For the text-containing cell, return its midpoint in [X, Y] coordinate format. 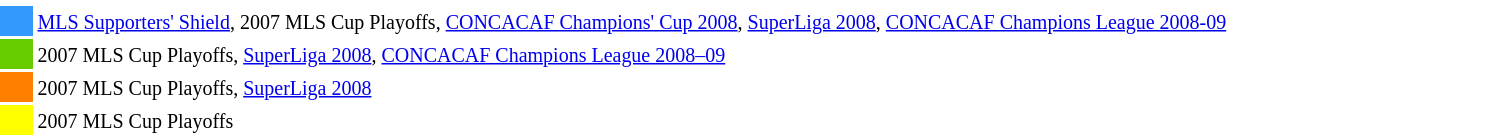
MLS Supporters' Shield, 2007 MLS Cup Playoffs, CONCACAF Champions' Cup 2008, SuperLiga 2008, CONCACAF Champions League 2008-09 [774, 21]
2007 MLS Cup Playoffs [774, 120]
2007 MLS Cup Playoffs, SuperLiga 2008 [774, 87]
2007 MLS Cup Playoffs, SuperLiga 2008, CONCACAF Champions League 2008–09 [774, 54]
